Find where the given text appears and provide that cell's center as [x, y] coordinate. 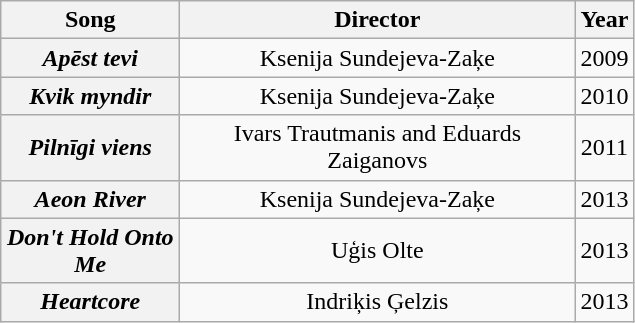
Song [90, 20]
Ivars Trautmanis and Eduards Zaiganovs [378, 148]
Uģis Olte [378, 250]
Apēst tevi [90, 58]
Year [604, 20]
2011 [604, 148]
Pilnīgi viens [90, 148]
2010 [604, 96]
Heartcore [90, 302]
Kvik myndir [90, 96]
Director [378, 20]
Don't Hold Onto Me [90, 250]
2009 [604, 58]
Aeon River [90, 199]
Indriķis Ģelzis [378, 302]
